Determine the [X, Y] coordinate at the center of the cell enclosing the given text.  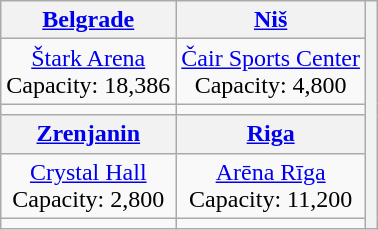
Zrenjanin [88, 134]
Čair Sports CenterCapacity: 4,800 [271, 72]
Niš [271, 20]
Arēna RīgaCapacity: 11,200 [271, 186]
Belgrade [88, 20]
Crystal HallCapacity: 2,800 [88, 186]
Štark ArenaCapacity: 18,386 [88, 72]
Riga [271, 134]
